Return the (X, Y) coordinate for the center point of the cell that contains the specified text.  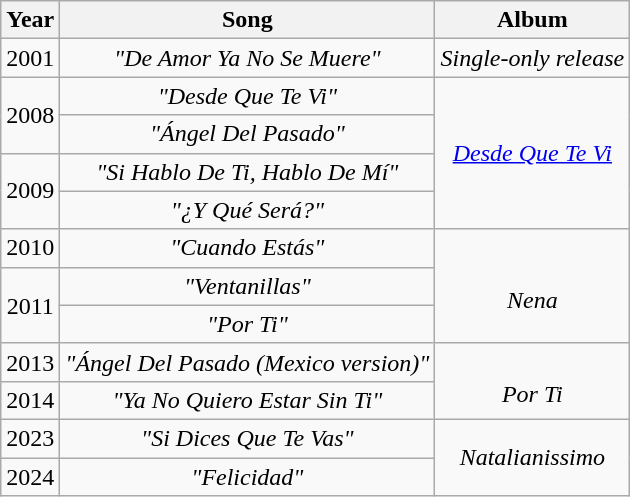
2008 (30, 115)
"Ya No Quiero Estar Sin Ti" (248, 400)
"Ángel Del Pasado (Mexico version)" (248, 362)
2023 (30, 438)
"Desde Que Te Vi" (248, 96)
"Por Ti" (248, 324)
"De Amor Ya No Se Muere" (248, 58)
Year (30, 20)
2009 (30, 191)
"Ángel Del Pasado" (248, 134)
2024 (30, 477)
2014 (30, 400)
"Cuando Estás" (248, 248)
"¿Y Qué Será?" (248, 210)
"Si Dices Que Te Vas" (248, 438)
Natalianissimo (532, 457)
Album (532, 20)
Por Ti (532, 381)
2011 (30, 305)
2001 (30, 58)
2013 (30, 362)
Single-only release (532, 58)
"Si Hablo De Ti, Hablo De Mí" (248, 172)
Desde Que Te Vi (532, 153)
Song (248, 20)
2010 (30, 248)
Nena (532, 286)
"Ventanillas" (248, 286)
"Felicidad" (248, 477)
